For the text-containing cell, return its midpoint in (X, Y) coordinate format. 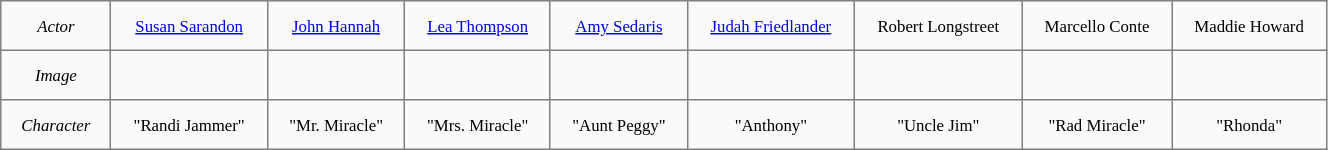
Actor (56, 26)
Lea Thompson (478, 26)
"Anthony" (770, 125)
"Rad Miracle" (1097, 125)
Character (56, 125)
"Mr. Miracle" (336, 125)
Susan Sarandon (189, 26)
Image (56, 75)
"Mrs. Miracle" (478, 125)
"Rhonda" (1250, 125)
"Aunt Peggy" (618, 125)
"Randi Jammer" (189, 125)
Robert Longstreet (938, 26)
Marcello Conte (1097, 26)
Judah Friedlander (770, 26)
"Uncle Jim" (938, 125)
John Hannah (336, 26)
Maddie Howard (1250, 26)
Amy Sedaris (618, 26)
